Pinpoint the cell where the given text exists, returning its (X, Y) midpoint coordinate. 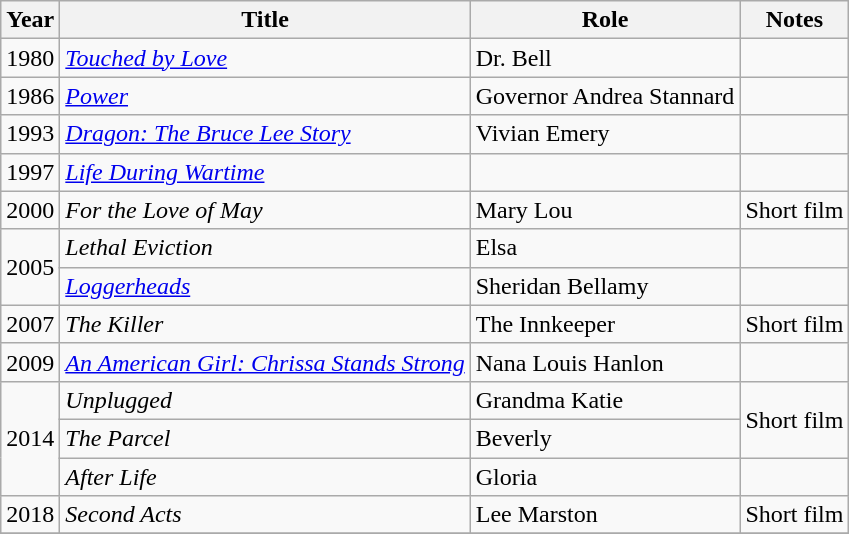
1993 (30, 134)
Year (30, 20)
2018 (30, 515)
Dr. Bell (605, 58)
Power (265, 96)
Vivian Emery (605, 134)
2000 (30, 210)
Dragon: The Bruce Lee Story (265, 134)
Sheridan Bellamy (605, 286)
Beverly (605, 438)
An American Girl: Chrissa Stands Strong (265, 362)
For the Love of May (265, 210)
After Life (265, 477)
The Innkeeper (605, 324)
Nana Louis Hanlon (605, 362)
Governor Andrea Stannard (605, 96)
2014 (30, 438)
2007 (30, 324)
The Killer (265, 324)
Lee Marston (605, 515)
The Parcel (265, 438)
Loggerheads (265, 286)
Elsa (605, 248)
Grandma Katie (605, 400)
Lethal Eviction (265, 248)
1980 (30, 58)
Gloria (605, 477)
Mary Lou (605, 210)
Touched by Love (265, 58)
Role (605, 20)
2005 (30, 267)
1986 (30, 96)
1997 (30, 172)
Notes (794, 20)
Title (265, 20)
Life During Wartime (265, 172)
Unplugged (265, 400)
Second Acts (265, 515)
2009 (30, 362)
